Pinpoint the cell where the given text exists, returning its [x, y] midpoint coordinate. 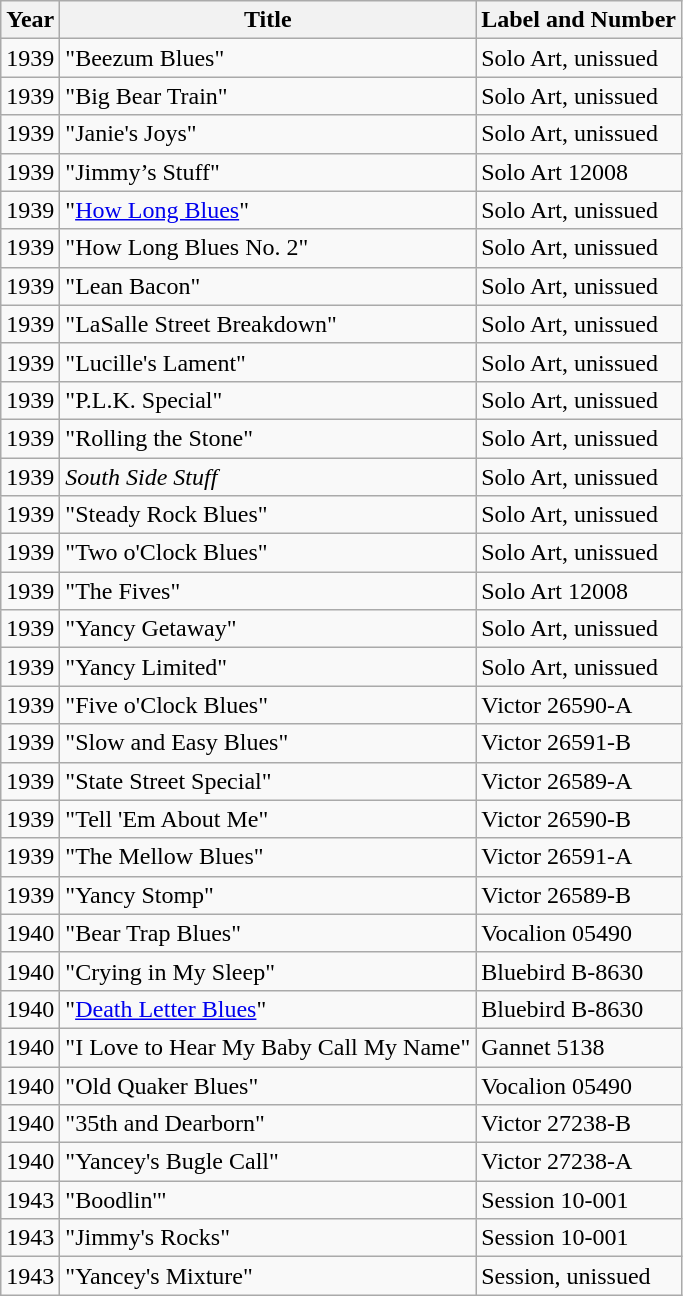
"Yancy Limited" [268, 667]
"Bear Trap Blues" [268, 933]
"Yancy Stomp" [268, 895]
Victor 26591-A [579, 857]
Victor 27238-B [579, 1124]
Session, unissued [579, 1276]
Victor 26591-B [579, 743]
"Beezum Blues" [268, 58]
"Boodlin'" [268, 1200]
Victor 26590-A [579, 705]
South Side Stuff [268, 477]
"Jimmy’s Stuff" [268, 172]
Victor 26590-B [579, 819]
Victor 26589-A [579, 781]
"Five o'Clock Blues" [268, 705]
"Yancey's Mixture" [268, 1276]
"Rolling the Stone" [268, 438]
"Yancey's Bugle Call" [268, 1162]
"35th and Dearborn" [268, 1124]
"How Long Blues No. 2" [268, 248]
"Jimmy's Rocks" [268, 1238]
"Steady Rock Blues" [268, 515]
Label and Number [579, 20]
Victor 27238-A [579, 1162]
"Death Letter Blues" [268, 1009]
"State Street Special" [268, 781]
"I Love to Hear My Baby Call My Name" [268, 1047]
Victor 26589-B [579, 895]
"The Mellow Blues" [268, 857]
"Crying in My Sleep" [268, 971]
"Yancy Getaway" [268, 629]
"Two o'Clock Blues" [268, 553]
"How Long Blues" [268, 210]
"Lucille's Lament" [268, 362]
"Janie's Joys" [268, 134]
"Old Quaker Blues" [268, 1085]
"The Fives" [268, 591]
Gannet 5138 [579, 1047]
Year [30, 20]
"P.L.K. Special" [268, 400]
"Lean Bacon" [268, 286]
"Tell 'Em About Me" [268, 819]
"Slow and Easy Blues" [268, 743]
"LaSalle Street Breakdown" [268, 324]
"Big Bear Train" [268, 96]
Title [268, 20]
